Detect which cell encompasses the target text, then output its [X, Y] center coordinate. 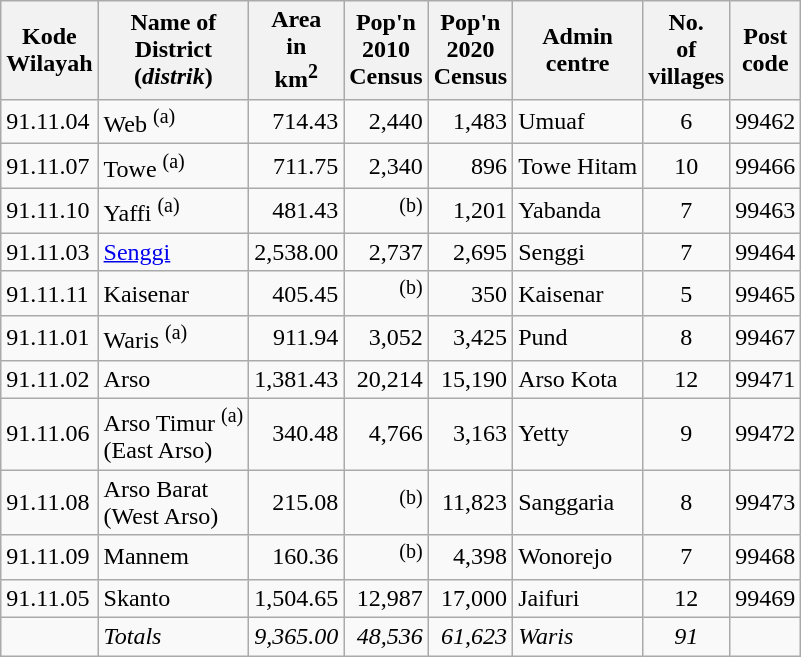
Arso Kota [578, 379]
911.94 [296, 338]
Arso Timur (a) (East Arso) [174, 434]
91.11.01 [50, 338]
No.ofvillages [686, 50]
2,737 [386, 252]
481.43 [296, 210]
99473 [766, 502]
Yetty [578, 434]
Yabanda [578, 210]
3,425 [470, 338]
Areainkm2 [296, 50]
15,190 [470, 379]
405.45 [296, 294]
4,766 [386, 434]
17,000 [470, 598]
4,398 [470, 558]
Wonorejo [578, 558]
9,365.00 [296, 636]
99469 [766, 598]
Jaifuri [578, 598]
91.11.07 [50, 166]
91.11.06 [50, 434]
99467 [766, 338]
99468 [766, 558]
91.11.04 [50, 122]
91 [686, 636]
Totals [174, 636]
2,538.00 [296, 252]
99463 [766, 210]
99471 [766, 379]
91.11.10 [50, 210]
Sanggaria [578, 502]
Postcode [766, 50]
Arso [174, 379]
99462 [766, 122]
Umuaf [578, 122]
5 [686, 294]
91.11.02 [50, 379]
2,695 [470, 252]
Web (a) [174, 122]
Yaffi (a) [174, 210]
6 [686, 122]
Waris [578, 636]
Towe (a) [174, 166]
Towe Hitam [578, 166]
91.11.03 [50, 252]
Admincentre [578, 50]
9 [686, 434]
1,483 [470, 122]
Pund [578, 338]
2,340 [386, 166]
99464 [766, 252]
61,623 [470, 636]
896 [470, 166]
11,823 [470, 502]
711.75 [296, 166]
10 [686, 166]
99466 [766, 166]
48,536 [386, 636]
2,440 [386, 122]
1,381.43 [296, 379]
714.43 [296, 122]
99465 [766, 294]
1,201 [470, 210]
340.48 [296, 434]
Pop'n 2020Census [470, 50]
91.11.11 [50, 294]
Skanto [174, 598]
Kode Wilayah [50, 50]
91.11.05 [50, 598]
Name of District (distrik) [174, 50]
3,163 [470, 434]
12,987 [386, 598]
160.36 [296, 558]
Arso Barat (West Arso) [174, 502]
350 [470, 294]
99472 [766, 434]
Mannem [174, 558]
1,504.65 [296, 598]
215.08 [296, 502]
91.11.09 [50, 558]
Pop'n 2010Census [386, 50]
3,052 [386, 338]
91.11.08 [50, 502]
Waris (a) [174, 338]
20,214 [386, 379]
